From the cell containing the given text, extract its center point as (x, y) coordinate. 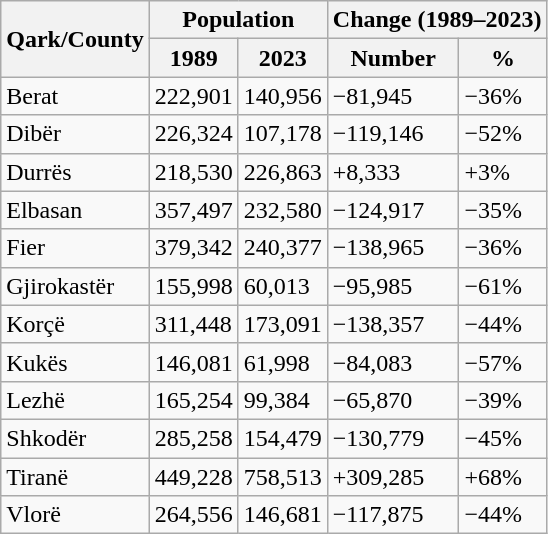
Dibër (75, 134)
146,081 (194, 362)
−81,945 (393, 96)
−117,875 (393, 515)
240,377 (282, 248)
155,998 (194, 286)
−65,870 (393, 400)
Number (393, 58)
226,324 (194, 134)
99,384 (282, 400)
173,091 (282, 324)
449,228 (194, 477)
165,254 (194, 400)
2023 (282, 58)
Population (238, 20)
226,863 (282, 172)
−61% (503, 286)
−39% (503, 400)
−35% (503, 210)
140,956 (282, 96)
+68% (503, 477)
Durrës (75, 172)
% (503, 58)
758,513 (282, 477)
Qark/County (75, 39)
146,681 (282, 515)
154,479 (282, 438)
379,342 (194, 248)
Fier (75, 248)
−45% (503, 438)
−138,357 (393, 324)
Kukës (75, 362)
+3% (503, 172)
Korçë (75, 324)
Tiranë (75, 477)
222,901 (194, 96)
Berat (75, 96)
61,998 (282, 362)
−130,779 (393, 438)
+8,333 (393, 172)
−119,146 (393, 134)
1989 (194, 58)
107,178 (282, 134)
285,258 (194, 438)
−95,985 (393, 286)
Lezhë (75, 400)
Vlorë (75, 515)
357,497 (194, 210)
311,448 (194, 324)
−52% (503, 134)
60,013 (282, 286)
−57% (503, 362)
218,530 (194, 172)
−84,083 (393, 362)
264,556 (194, 515)
+309,285 (393, 477)
Elbasan (75, 210)
−138,965 (393, 248)
Gjirokastër (75, 286)
232,580 (282, 210)
−124,917 (393, 210)
Shkodër (75, 438)
Change (1989–2023) (437, 20)
